Find where the given text appears and provide that cell's center as [X, Y] coordinate. 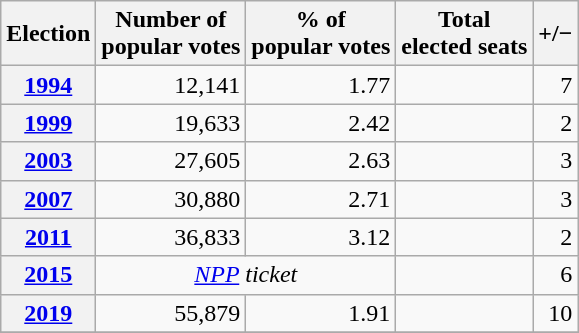
2003 [48, 161]
2011 [48, 237]
2.42 [321, 123]
36,833 [171, 237]
1.77 [321, 85]
NPP ticket [246, 275]
3.12 [321, 237]
1994 [48, 85]
10 [556, 313]
19,633 [171, 123]
Number ofpopular votes [171, 34]
1.91 [321, 313]
2.71 [321, 199]
Election [48, 34]
2.63 [321, 161]
55,879 [171, 313]
+/− [556, 34]
1999 [48, 123]
6 [556, 275]
30,880 [171, 199]
12,141 [171, 85]
Totalelected seats [464, 34]
2015 [48, 275]
2019 [48, 313]
27,605 [171, 161]
% ofpopular votes [321, 34]
7 [556, 85]
2007 [48, 199]
